Extract the (X, Y) coordinate from the center of the cell holding the provided text.  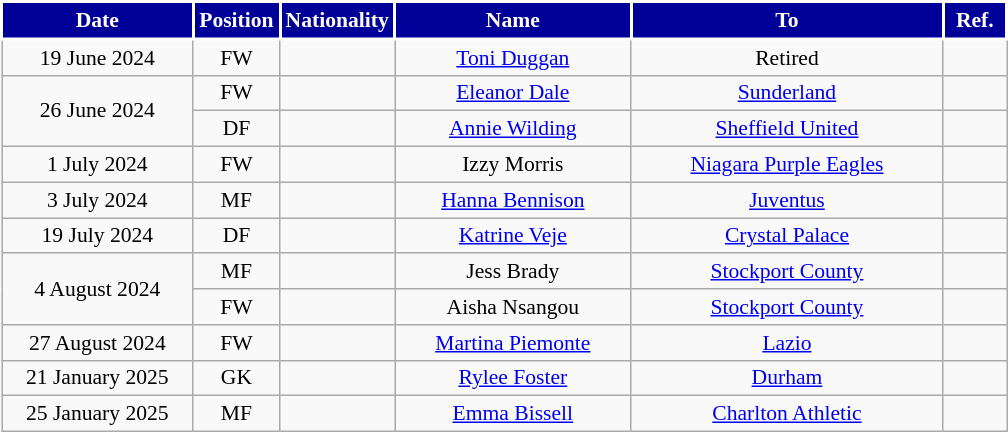
Date (98, 20)
Ref. (975, 20)
21 January 2025 (98, 378)
19 July 2024 (98, 236)
Toni Duggan (514, 57)
25 January 2025 (98, 414)
Niagara Purple Eagles (787, 165)
Hanna Bennison (514, 200)
To (787, 20)
19 June 2024 (98, 57)
Charlton Athletic (787, 414)
Durham (787, 378)
Name (514, 20)
Emma Bissell (514, 414)
Jess Brady (514, 272)
4 August 2024 (98, 290)
Martina Piemonte (514, 343)
Juventus (787, 200)
Rylee Foster (514, 378)
Annie Wilding (514, 129)
Retired (787, 57)
Eleanor Dale (514, 93)
Izzy Morris (514, 165)
Katrine Veje (514, 236)
Aisha Nsangou (514, 307)
Sheffield United (787, 129)
3 July 2024 (98, 200)
Sunderland (787, 93)
1 July 2024 (98, 165)
27 August 2024 (98, 343)
GK (236, 378)
26 June 2024 (98, 110)
Crystal Palace (787, 236)
Lazio (787, 343)
Position (236, 20)
Nationality (338, 20)
